Output the (X, Y) coordinate of the center of the cell containing the given text.  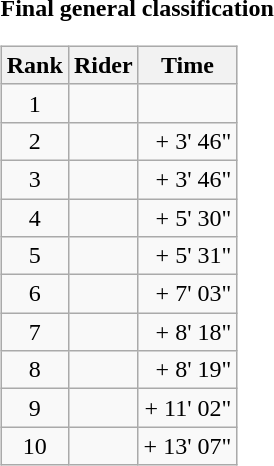
7 (34, 332)
Time (188, 65)
10 (34, 446)
Rider (103, 65)
+ 8' 19" (188, 370)
2 (34, 141)
4 (34, 217)
+ 5' 30" (188, 217)
+ 13' 07" (188, 446)
9 (34, 408)
5 (34, 256)
+ 8' 18" (188, 332)
Rank (34, 65)
6 (34, 294)
+ 11' 02" (188, 408)
+ 7' 03" (188, 294)
1 (34, 103)
8 (34, 370)
3 (34, 179)
+ 5' 31" (188, 256)
